Locate the cell with the specified text and output its (X, Y) center coordinate. 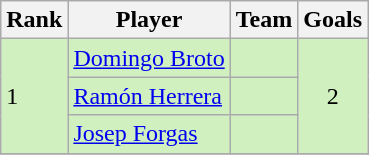
Team (264, 20)
Domingo Broto (149, 58)
2 (333, 96)
Ramón Herrera (149, 96)
Josep Forgas (149, 134)
1 (34, 96)
Goals (333, 20)
Rank (34, 20)
Player (149, 20)
